Search for the cell housing the specified text and yield its (X, Y) center coordinate. 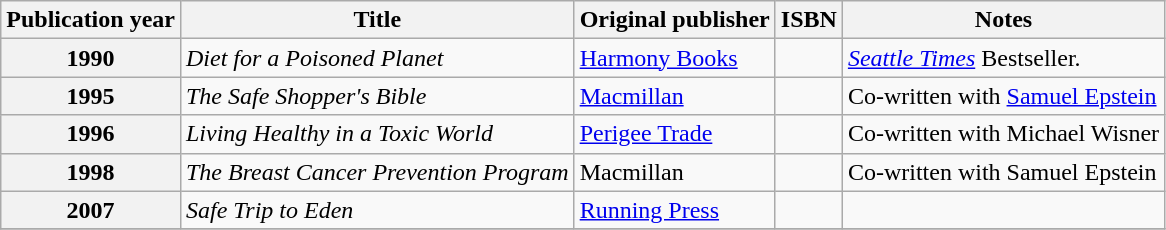
Diet for a Poisoned Planet (377, 58)
The Breast Cancer Prevention Program (377, 172)
2007 (91, 210)
1998 (91, 172)
Original publisher (674, 20)
1990 (91, 58)
ISBN (808, 20)
Publication year (91, 20)
Co-written with Michael Wisner (1003, 134)
Seattle Times Bestseller. (1003, 58)
Running Press (674, 210)
Living Healthy in a Toxic World (377, 134)
The Safe Shopper's Bible (377, 96)
Notes (1003, 20)
Title (377, 20)
Perigee Trade (674, 134)
Harmony Books (674, 58)
1995 (91, 96)
1996 (91, 134)
Safe Trip to Eden (377, 210)
